Locate the cell with the specified text and output its (x, y) center coordinate. 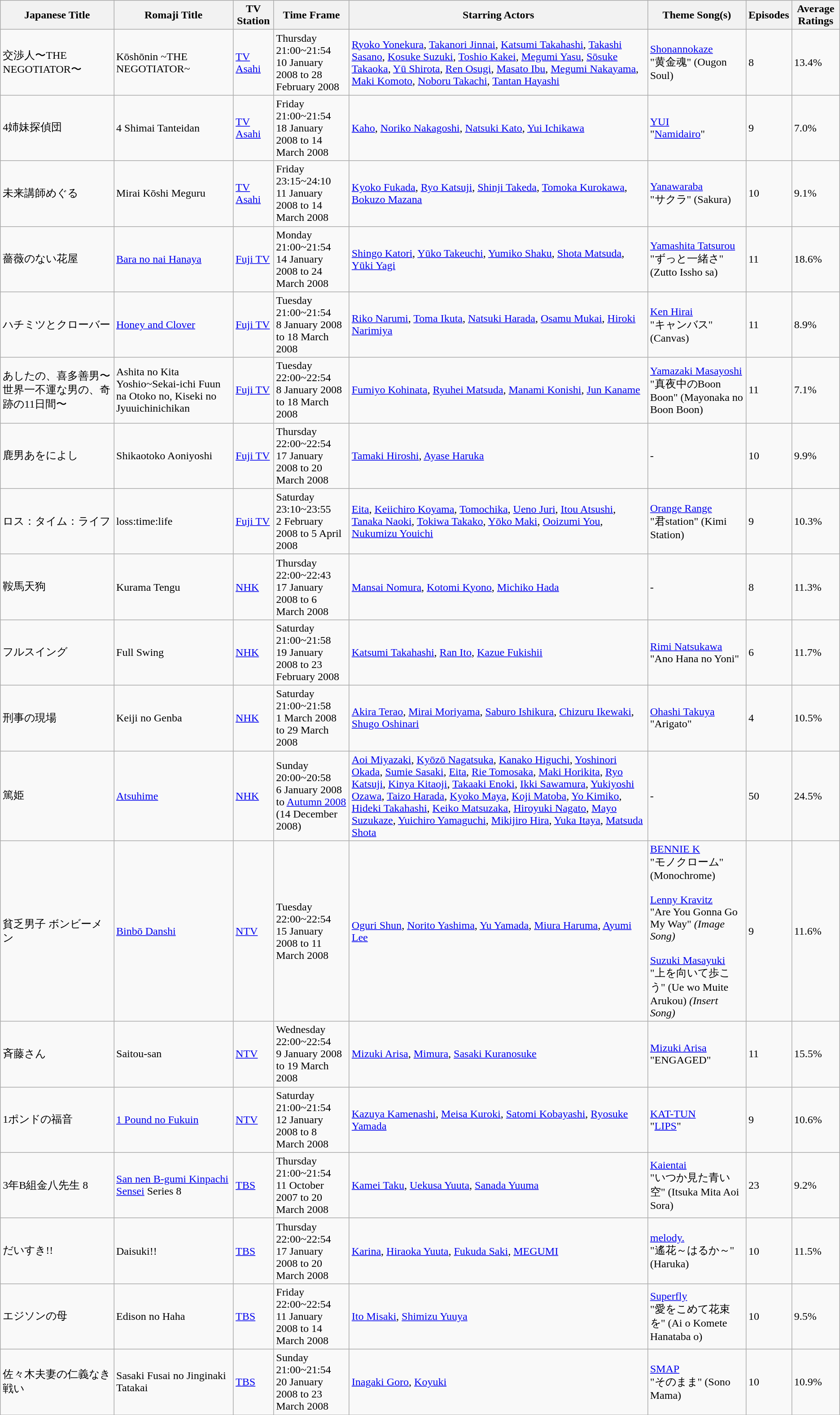
Saitou-san (174, 1054)
9.9% (816, 456)
Starring Actors (498, 15)
23 (769, 1185)
Riko Narumi, Toma Ikuta, Natsuki Harada, Osamu Mukai, Hiroki Narimiya (498, 325)
Theme Song(s) (696, 15)
Ken Hirai"キャンバス" (Canvas) (696, 325)
9.1% (816, 193)
Kaientai"いつか見た青い空" (Itsuka Mita Aoi Sora) (696, 1185)
KAT-TUN"LIPS" (696, 1120)
10.3% (816, 521)
Thursday 21:00~21:54 10 January 2008 to 28 February 2008 (311, 62)
Ohashi Takuya"Arigato" (696, 718)
Full Swing (174, 652)
Rimi Natsukawa"Ano Hana no Yoni" (696, 652)
Kurama Tengu (174, 587)
4 Shimai Tanteidan (174, 128)
Tuesday 21:00~21:54 8 January 2008 to 18 March 2008 (311, 325)
3年B組金八先生 8 (57, 1185)
Oguri Shun, Norito Yashima, Yu Yamada, Miura Haruma, Ayumi Lee (498, 931)
Edison no Haha (174, 1316)
Average Ratings (816, 15)
Sunday 21:00~21:54 20 January 2008 to 23 March 2008 (311, 1382)
Tuesday 22:00~22:54 8 January 2008 to 18 March 2008 (311, 390)
Binbō Danshi (174, 931)
11.5% (816, 1251)
Sasaki Fusai no Jinginaki Tatakai (174, 1382)
San nen B-gumi Kinpachi Sensei Series 8 (174, 1185)
Yamashita Tatsurou"ずっと一緒さ" (Zutto Issho sa) (696, 259)
エジソンの母 (57, 1316)
Kyoko Fukada, Ryo Katsuji, Shinji Takeda, Tomoka Kurokawa, Bokuzo Mazana (498, 193)
Time Frame (311, 15)
Mirai Kōshi Meguru (174, 193)
Monday 21:00~21:54 14 January 2008 to 24 March 2008 (311, 259)
8.9% (816, 325)
斉藤さん (57, 1054)
Yamazaki Masayoshi"真夜中のBoon Boon" (Mayonaka no Boon Boon) (696, 390)
Saturday 23:10~23:55 2 February 2008 to 5 April 2008 (311, 521)
10.5% (816, 718)
Keiji no Genba (174, 718)
SMAP"そのまま" (Sono Mama) (696, 1382)
Ito Misaki, Shimizu Yuuya (498, 1316)
Friday 23:15~24:10 11 January 2008 to 14 March 2008 (311, 193)
BENNIE K"モノクローム" (Monochrome)Lenny Kravitz"Are You Gonna Go My Way" (Image Song)Suzuki Masayuki"上を向いて歩こう" (Ue wo Muite Arukou) (Insert Song) (696, 931)
あしたの、喜多善男〜世界一不運な男の、奇跡の11日間〜 (57, 390)
Yanawaraba"サクラ" (Sakura) (696, 193)
11.3% (816, 587)
TV Station (254, 15)
鞍馬天狗 (57, 587)
Shonannokaze"黄金魂" (Ougon Soul) (696, 62)
4姉妹探偵団 (57, 128)
Inagaki Goro, Koyuki (498, 1382)
佐々木夫妻の仁義なき戦い (57, 1382)
6 (769, 652)
50 (769, 795)
Kamei Taku, Uekusa Yuuta, Sanada Yuuma (498, 1185)
Kaho, Noriko Nakagoshi, Natsuki Kato, Yui Ichikawa (498, 128)
1 Pound no Fukuin (174, 1120)
Orange Range"君station" (Kimi Station) (696, 521)
Thursday 22:00~22:43 17 January 2008 to 6 March 2008 (311, 587)
Mizuki Arisa"ENGAGED" (696, 1054)
鹿男あをによし (57, 456)
Atsuhime (174, 795)
Friday 22:00~22:54 11 January 2008 to 14 March 2008 (311, 1316)
Shingo Katori, Yūko Takeuchi, Yumiko Shaku, Shota Matsuda, Yūki Yagi (498, 259)
Saturday 21:00~21:58 19 January 2008 to 23 February 2008 (311, 652)
Mansai Nomura, Kotomi Kyono, Michiko Hada (498, 587)
7.0% (816, 128)
18.6% (816, 259)
Akira Terao, Mirai Moriyama, Saburo Ishikura, Chizuru Ikewaki, Shugo Oshinari (498, 718)
未来講師めぐる (57, 193)
Tamaki Hiroshi, Ayase Haruka (498, 456)
Kazuya Kamenashi, Meisa Kuroki, Satomi Kobayashi, Ryosuke Yamada (498, 1120)
Saturday 21:00~21:54 12 January 2008 to 8 March 2008 (311, 1120)
Bara no nai Hanaya (174, 259)
Episodes (769, 15)
Kōshōnin ~THE NEGOTIATOR~ (174, 62)
13.4% (816, 62)
刑事の現場 (57, 718)
貧乏男子 ボンビーメン (57, 931)
15.5% (816, 1054)
YUI"Namidairo" (696, 128)
Wednesday 22:00~22:54 9 January 2008 to 19 March 2008 (311, 1054)
Romaji Title (174, 15)
Mizuki Arisa, Mimura, Sasaki Kuranosuke (498, 1054)
11.7% (816, 652)
10.9% (816, 1382)
4 (769, 718)
7.1% (816, 390)
ロス：タイム：ライフ (57, 521)
交渉人〜THE NEGOTIATOR〜 (57, 62)
melody."遙花～はるか～" (Haruka) (696, 1251)
Japanese Title (57, 15)
loss:time:life (174, 521)
篤姫 (57, 795)
11.6% (816, 931)
Ashita no Kita Yoshio~Sekai-ichi Fuun na Otoko no, Kiseki no Jyuuichinichikan (174, 390)
10.6% (816, 1120)
9.5% (816, 1316)
Daisuki!! (174, 1251)
薔薇のない花屋 (57, 259)
ハチミツとクローバー (57, 325)
Superfly"愛をこめて花束を" (Ai o Komete Hanataba o) (696, 1316)
24.5% (816, 795)
Katsumi Takahashi, Ran Ito, Kazue Fukishii (498, 652)
Karina, Hiraoka Yuuta, Fukuda Saki, MEGUMI (498, 1251)
Honey and Clover (174, 325)
Tuesday 22:00~22:54 15 January 2008 to 11 March 2008 (311, 931)
Friday 21:00~21:54 18 January 2008 to 14 March 2008 (311, 128)
9.2% (816, 1185)
だいすき!! (57, 1251)
フルスイング (57, 652)
Shikaotoko Aoniyoshi (174, 456)
Eita, Keiichiro Koyama, Tomochika, Ueno Juri, Itou Atsushi, Tanaka Naoki, Tokiwa Takako, Yōko Maki, Ooizumi You, Nukumizu Youichi (498, 521)
Fumiyo Kohinata, Ryuhei Matsuda, Manami Konishi, Jun Kaname (498, 390)
1ポンドの福音 (57, 1120)
Thursday 21:00~21:54 11 October 2007 to 20 March 2008 (311, 1185)
Sunday 20:00~20:58 6 January 2008 to Autumn 2008(14 December 2008) (311, 795)
Saturday 21:00~21:58 1 March 2008 to 29 March 2008 (311, 718)
